For the text-containing cell, return its midpoint in [x, y] coordinate format. 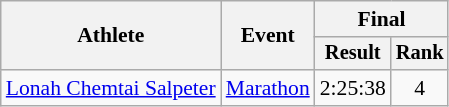
Lonah Chemtai Salpeter [111, 88]
Event [268, 36]
Marathon [268, 88]
2:25:38 [353, 88]
Rank [420, 54]
Final [382, 19]
Result [353, 54]
Athlete [111, 36]
4 [420, 88]
